Output the (X, Y) coordinate of the center of the cell containing the given text.  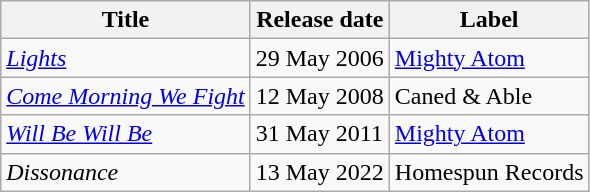
Homespun Records (489, 172)
29 May 2006 (320, 58)
31 May 2011 (320, 134)
Will Be Will Be (126, 134)
Lights (126, 58)
Caned & Able (489, 96)
12 May 2008 (320, 96)
Title (126, 20)
Release date (320, 20)
Label (489, 20)
Come Morning We Fight (126, 96)
Dissonance (126, 172)
13 May 2022 (320, 172)
